For the text-containing cell, return its midpoint in (X, Y) coordinate format. 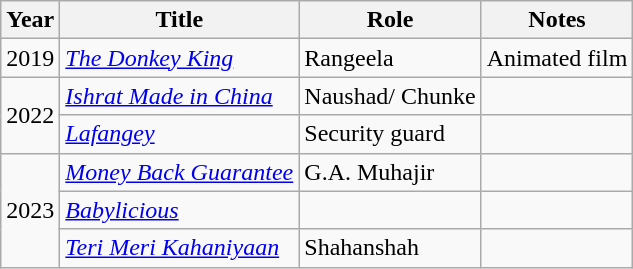
Title (180, 20)
Year (30, 20)
Money Back Guarantee (180, 172)
Ishrat Made in China (180, 96)
2022 (30, 115)
2023 (30, 210)
Role (390, 20)
Babylicious (180, 210)
The Donkey King (180, 58)
Security guard (390, 134)
Notes (557, 20)
Shahanshah (390, 248)
G.A. Muhajir (390, 172)
Naushad/ Chunke (390, 96)
Lafangey (180, 134)
2019 (30, 58)
Teri Meri Kahaniyaan (180, 248)
Animated film (557, 58)
Rangeela (390, 58)
